Detect which cell encompasses the target text, then output its (X, Y) center coordinate. 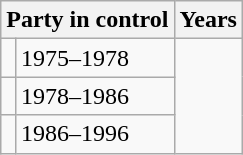
Party in control (88, 20)
1986–1996 (94, 134)
1978–1986 (94, 96)
Years (208, 20)
1975–1978 (94, 58)
